Scan for the cell matching the given text and deliver its [X, Y] coordinate at center. 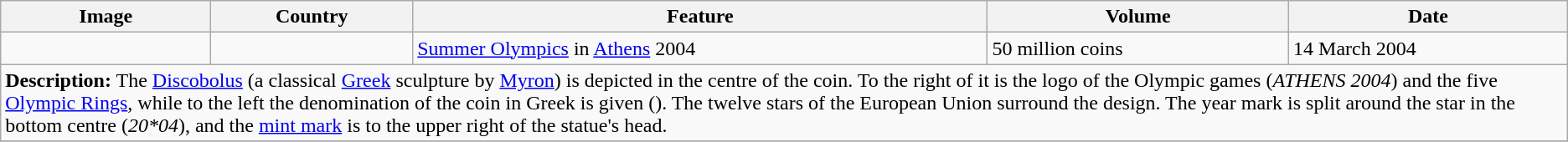
Summer Olympics in Athens 2004 [700, 48]
Volume [1138, 17]
14 March 2004 [1429, 48]
50 million coins [1138, 48]
Date [1429, 17]
Country [312, 17]
Image [106, 17]
Feature [700, 17]
